Detect which cell encompasses the target text, then output its (X, Y) center coordinate. 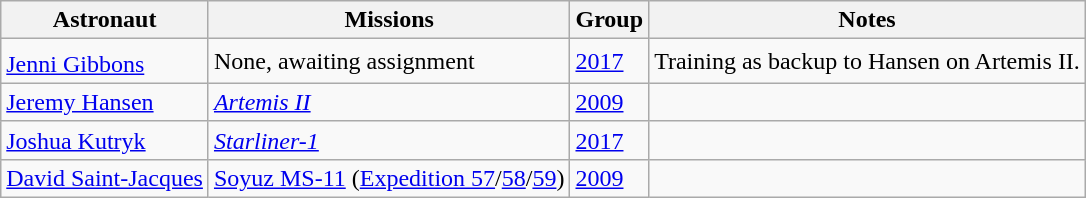
None, awaiting assignment (389, 62)
Missions (389, 20)
Jeremy Hansen (105, 102)
Group (610, 20)
Joshua Kutryk (105, 140)
David Saint-Jacques (105, 178)
Astronaut (105, 20)
Jenni Gibbons (105, 62)
Artemis II (389, 102)
Starliner-1 (389, 140)
Soyuz MS-11 (Expedition 57/58/59) (389, 178)
Notes (868, 20)
Training as backup to Hansen on Artemis II. (868, 62)
